Return [X, Y] of the center of cell containing provided text 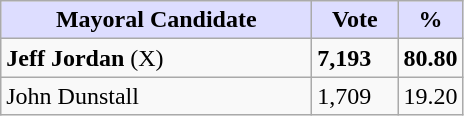
John Dunstall [156, 96]
% [430, 20]
Mayoral Candidate [156, 20]
Jeff Jordan (X) [156, 58]
Vote [355, 20]
7,193 [355, 58]
80.80 [430, 58]
19.20 [430, 96]
1,709 [355, 96]
